Find where the given text appears and provide that cell's center as (X, Y) coordinate. 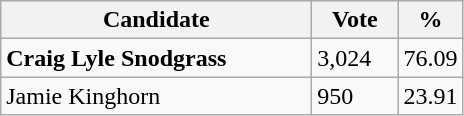
% (430, 20)
23.91 (430, 96)
950 (355, 96)
76.09 (430, 58)
Jamie Kinghorn (156, 96)
Vote (355, 20)
Craig Lyle Snodgrass (156, 58)
Candidate (156, 20)
3,024 (355, 58)
